Identify which cell holds the provided text, then report its [X, Y] central coordinate. 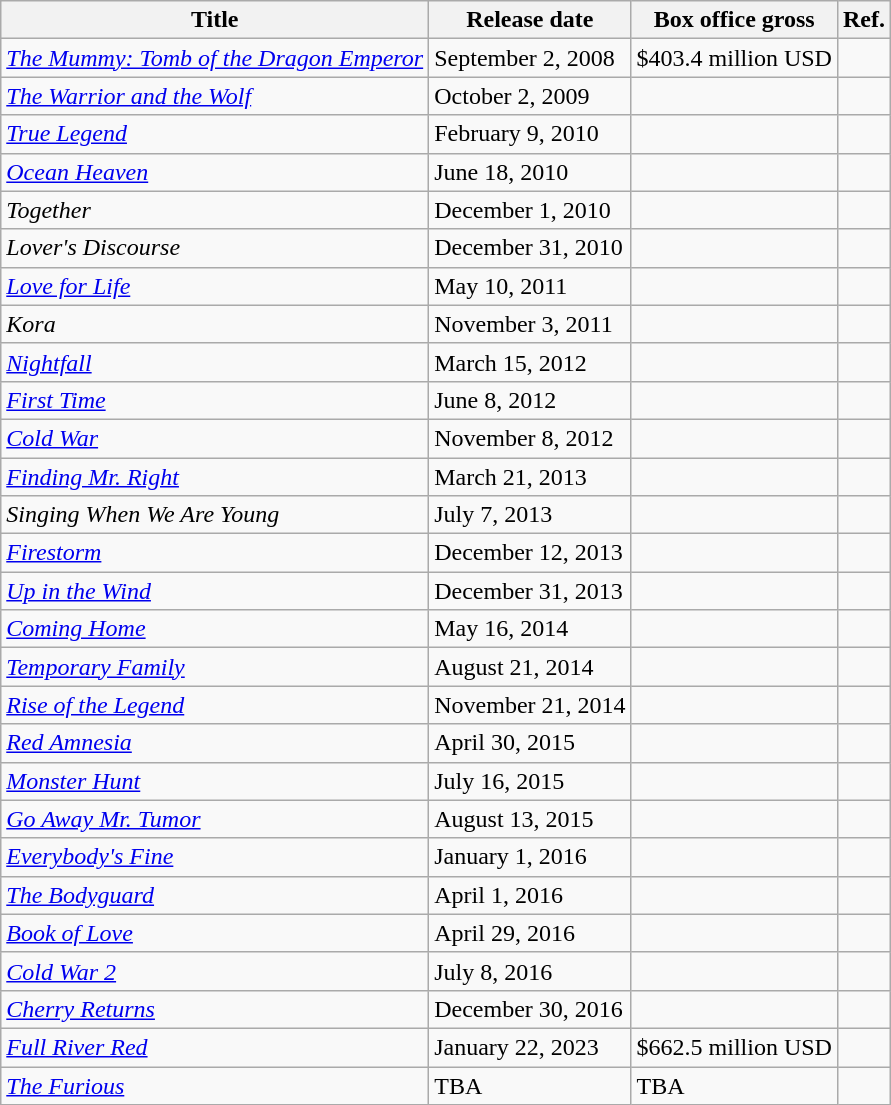
Cold War 2 [215, 971]
Box office gross [734, 20]
$403.4 million USD [734, 58]
Book of Love [215, 933]
The Warrior and the Wolf [215, 96]
April 1, 2016 [530, 895]
Ref. [864, 20]
Singing When We Are Young [215, 515]
Up in the Wind [215, 591]
December 31, 2010 [530, 248]
July 8, 2016 [530, 971]
Cherry Returns [215, 1009]
October 2, 2009 [530, 96]
November 3, 2011 [530, 324]
True Legend [215, 134]
Coming Home [215, 629]
March 21, 2013 [530, 477]
September 2, 2008 [530, 58]
May 10, 2011 [530, 286]
February 9, 2010 [530, 134]
August 21, 2014 [530, 667]
Everybody's Fine [215, 857]
January 1, 2016 [530, 857]
December 30, 2016 [530, 1009]
$662.5 million USD [734, 1047]
December 1, 2010 [530, 210]
Finding Mr. Right [215, 477]
Cold War [215, 438]
Lover's Discourse [215, 248]
First Time [215, 400]
June 18, 2010 [530, 172]
Go Away Mr. Tumor [215, 819]
November 21, 2014 [530, 705]
August 13, 2015 [530, 819]
Rise of the Legend [215, 705]
The Bodyguard [215, 895]
December 31, 2013 [530, 591]
December 12, 2013 [530, 553]
Together [215, 210]
May 16, 2014 [530, 629]
March 15, 2012 [530, 362]
The Furious [215, 1085]
Release date [530, 20]
July 16, 2015 [530, 781]
Red Amnesia [215, 743]
Ocean Heaven [215, 172]
April 30, 2015 [530, 743]
January 22, 2023 [530, 1047]
June 8, 2012 [530, 400]
Full River Red [215, 1047]
July 7, 2013 [530, 515]
November 8, 2012 [530, 438]
The Mummy: Tomb of the Dragon Emperor [215, 58]
Firestorm [215, 553]
Kora [215, 324]
Title [215, 20]
Temporary Family [215, 667]
Monster Hunt [215, 781]
Love for Life [215, 286]
Nightfall [215, 362]
April 29, 2016 [530, 933]
